Identify which cell holds the provided text, then report its [X, Y] central coordinate. 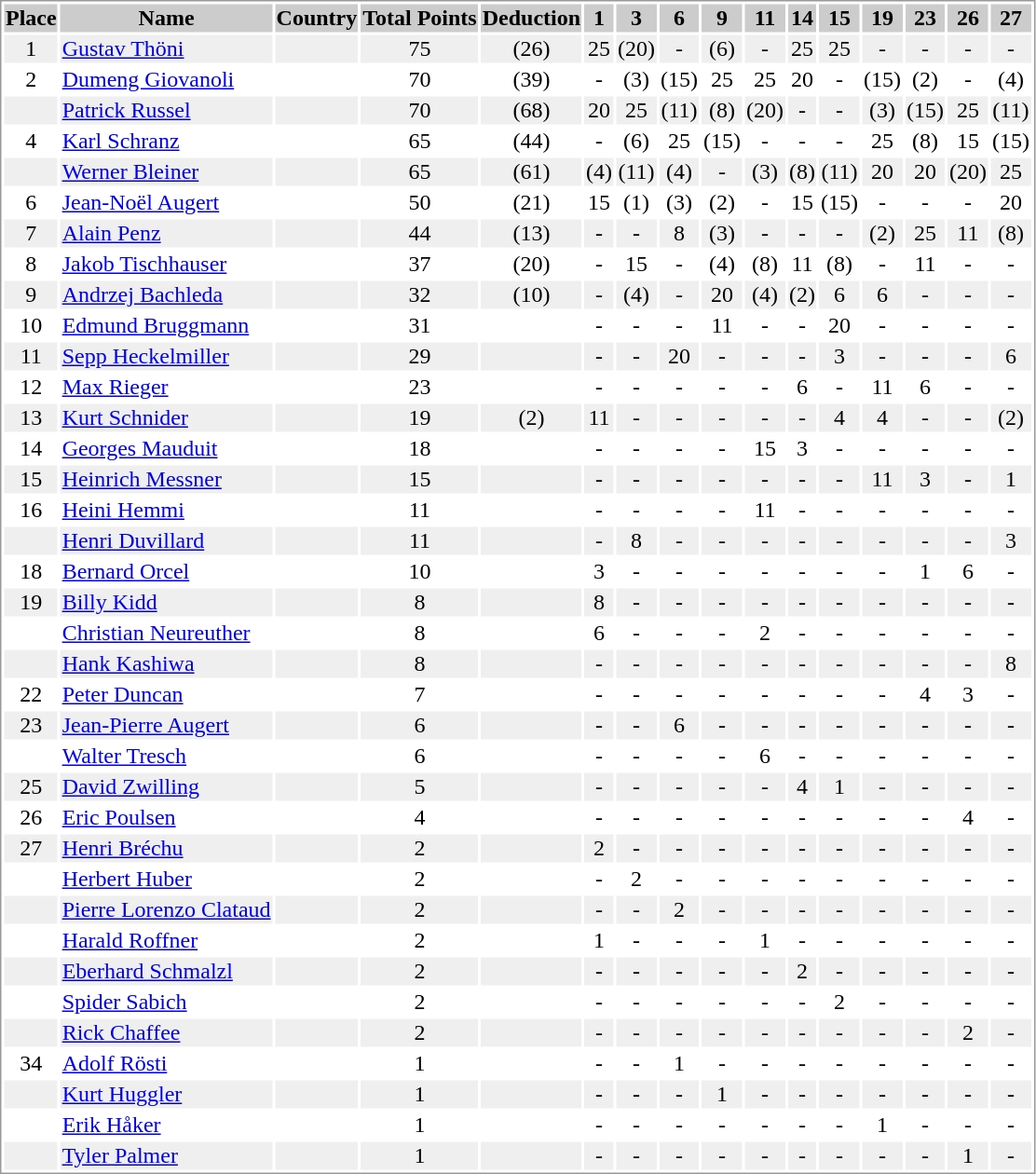
Henri Duvillard [166, 541]
Tyler Palmer [166, 1156]
David Zwilling [166, 787]
Patrick Russel [166, 111]
Andrzej Bachleda [166, 295]
22 [31, 694]
Kurt Huggler [166, 1095]
Karl Schranz [166, 141]
Place [31, 18]
Georges Mauduit [166, 448]
Werner Bleiner [166, 172]
Kurt Schnider [166, 418]
Billy Kidd [166, 603]
Heinrich Messner [166, 480]
Eberhard Schmalzl [166, 972]
Spider Sabich [166, 1002]
(21) [531, 202]
5 [419, 787]
Pierre Lorenzo Clataud [166, 910]
Max Rieger [166, 387]
(26) [531, 49]
Adolf Rösti [166, 1063]
(44) [531, 141]
Henri Bréchu [166, 849]
Christian Neureuther [166, 633]
Gustav Thöni [166, 49]
Herbert Huber [166, 879]
Sepp Heckelmiller [166, 357]
16 [31, 510]
31 [419, 325]
Heini Hemmi [166, 510]
44 [419, 234]
Erik Håker [166, 1125]
32 [419, 295]
(10) [531, 295]
(61) [531, 172]
Walter Tresch [166, 756]
Jean-Pierre Augert [166, 726]
Harald Roffner [166, 940]
Dumeng Giovanoli [166, 79]
Edmund Bruggmann [166, 325]
Hank Kashiwa [166, 664]
75 [419, 49]
Jean-Noël Augert [166, 202]
Total Points [419, 18]
Name [166, 18]
12 [31, 387]
Alain Penz [166, 234]
Rick Chaffee [166, 1033]
Peter Duncan [166, 694]
50 [419, 202]
34 [31, 1063]
Eric Poulsen [166, 817]
(1) [637, 202]
(39) [531, 79]
29 [419, 357]
13 [31, 418]
Deduction [531, 18]
Bernard Orcel [166, 571]
(13) [531, 234]
Country [317, 18]
37 [419, 264]
Jakob Tischhauser [166, 264]
(68) [531, 111]
